Determine the [x, y] coordinate at the center of the cell enclosing the given text.  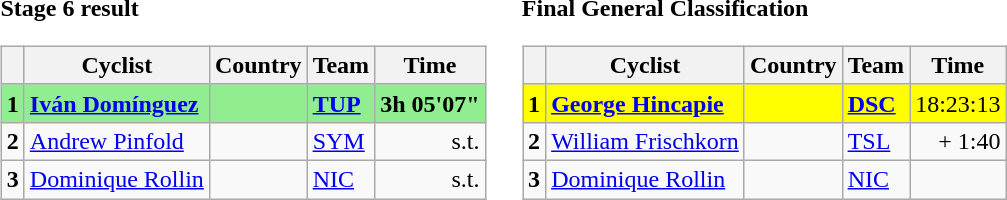
3h 05'07" [430, 103]
+ 1:40 [958, 141]
Andrew Pinfold [116, 141]
Iván Domínguez [116, 103]
William Frischkorn [646, 141]
George Hincapie [646, 103]
DSC [876, 103]
TSL [876, 141]
18:23:13 [958, 103]
TUP [341, 103]
SYM [341, 141]
